Scan for the cell matching the given text and deliver its (x, y) coordinate at center. 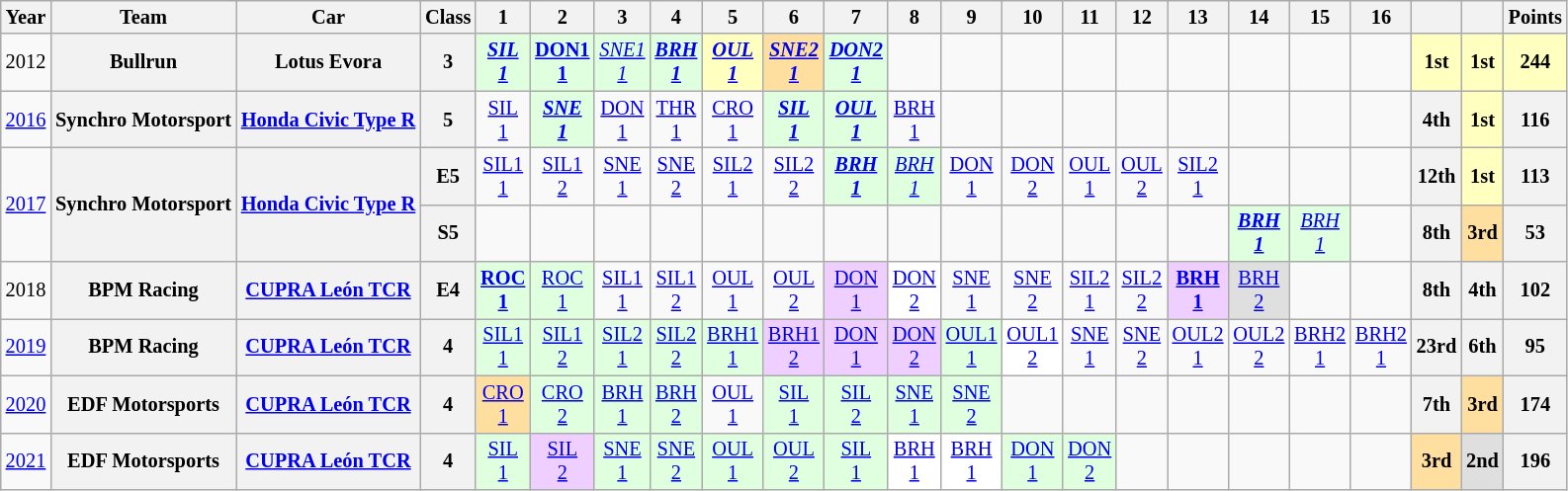
6th (1483, 347)
SNE11 (622, 62)
BRH12 (794, 347)
13 (1198, 17)
2020 (26, 404)
2017 (26, 204)
2018 (26, 290)
113 (1535, 176)
Team (143, 17)
2nd (1483, 461)
1 (502, 17)
2 (562, 17)
12 (1142, 17)
OUL12 (1032, 347)
14 (1259, 17)
102 (1535, 290)
10 (1032, 17)
174 (1535, 404)
12th (1437, 176)
Class (448, 17)
2021 (26, 461)
Year (26, 17)
2016 (26, 120)
7 (856, 17)
OUL11 (972, 347)
116 (1535, 120)
196 (1535, 461)
DON21 (856, 62)
15 (1320, 17)
E5 (448, 176)
9 (972, 17)
Bullrun (143, 62)
E4 (448, 290)
7th (1437, 404)
2019 (26, 347)
6 (794, 17)
THR1 (676, 120)
Lotus Evora (328, 62)
23rd (1437, 347)
53 (1535, 233)
OUL21 (1198, 347)
Points (1535, 17)
OUL22 (1259, 347)
Car (328, 17)
8 (915, 17)
11 (1089, 17)
CRO2 (562, 404)
2012 (26, 62)
16 (1381, 17)
DON11 (562, 62)
244 (1535, 62)
95 (1535, 347)
BRH11 (733, 347)
SNE21 (794, 62)
S5 (448, 233)
